Detect which cell encompasses the target text, then output its [x, y] center coordinate. 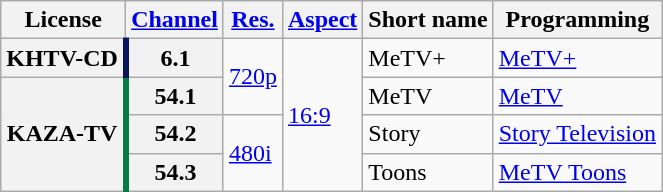
License [64, 20]
KHTV-CD [64, 58]
54.2 [175, 134]
Short name [428, 20]
16:9 [322, 115]
6.1 [175, 58]
MeTV Toons [577, 172]
Aspect [322, 20]
54.3 [175, 172]
720p [252, 77]
54.1 [175, 96]
KAZA-TV [64, 134]
480i [252, 153]
Toons [428, 172]
Story Television [577, 134]
Programming [577, 20]
Channel [175, 20]
Res. [252, 20]
Story [428, 134]
